Return [X, Y] of the center of cell containing provided text 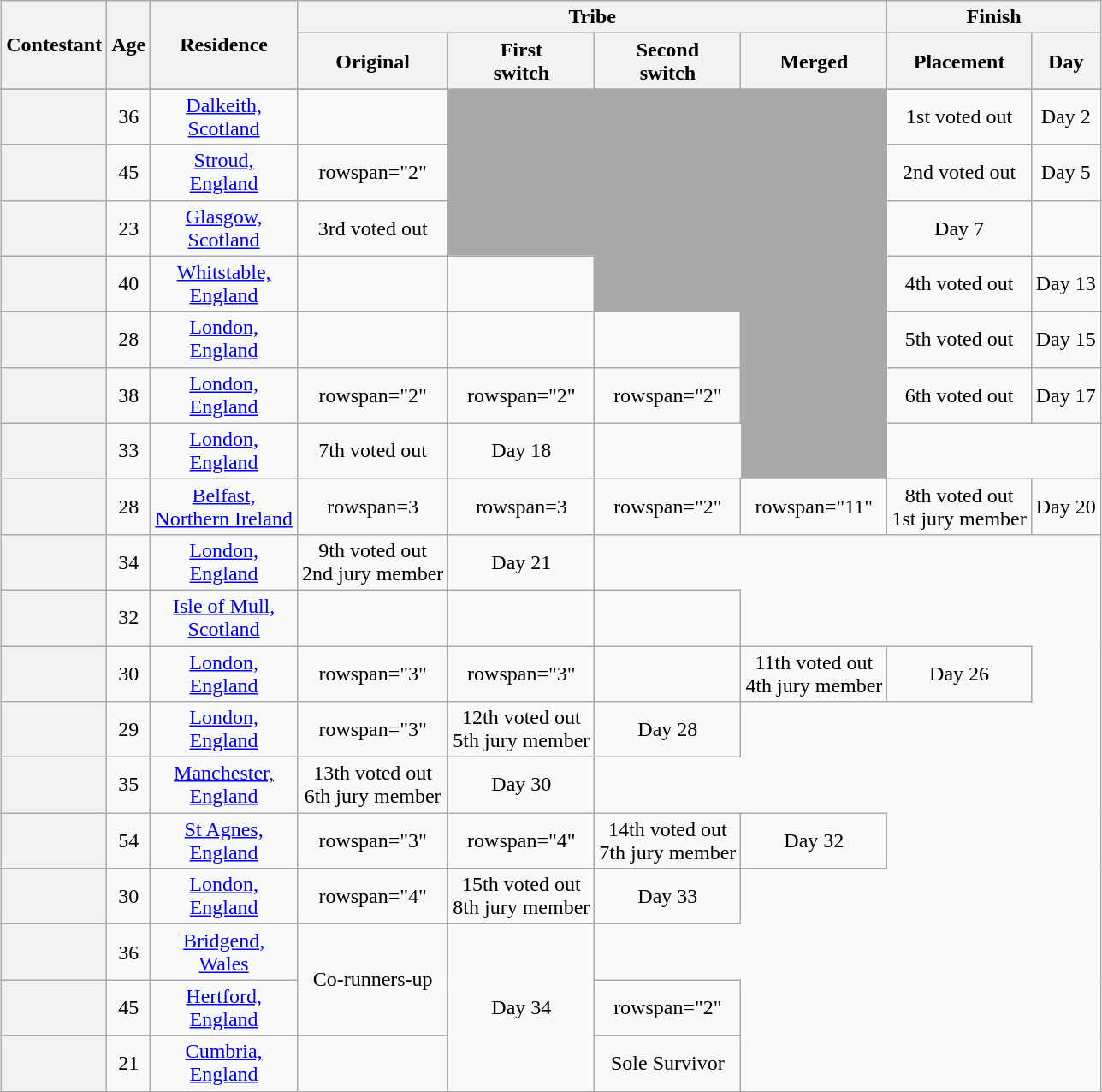
Bridgend,Wales [224, 952]
33 [128, 450]
Age [128, 45]
23 [128, 228]
Dalkeith,Scotland [224, 116]
6th voted out [959, 395]
35 [128, 786]
12th voted out5th jury member [522, 729]
Residence [224, 45]
Day 33 [667, 897]
Day 20 [1066, 507]
32 [128, 618]
Day 32 [815, 840]
40 [128, 284]
1st voted out [959, 116]
Isle of Mull,Scotland [224, 618]
2nd voted out [959, 173]
11th voted out4th jury member [815, 673]
29 [128, 729]
Day 26 [959, 673]
Day 28 [667, 729]
Firstswitch [522, 62]
Day 21 [522, 561]
Day [1066, 62]
rowspan="11" [815, 507]
8th voted out1st jury member [959, 507]
5th voted out [959, 339]
15th voted out8th jury member [522, 897]
Day 7 [959, 228]
4th voted out [959, 284]
Day 30 [522, 786]
Manchester,England [224, 786]
Day 34 [522, 1008]
Placement [959, 62]
38 [128, 395]
Original [372, 62]
Day 18 [522, 450]
Day 17 [1066, 395]
Merged [815, 62]
Secondswitch [667, 62]
3rd voted out [372, 228]
7th voted out [372, 450]
13th voted out6th jury member [372, 786]
Day 15 [1066, 339]
9th voted out2nd jury member [372, 561]
Belfast,Northern Ireland [224, 507]
Glasgow,Scotland [224, 228]
Day 2 [1066, 116]
Co-runners-up [372, 980]
Hertford,England [224, 1008]
21 [128, 1063]
Cumbria,England [224, 1063]
Finish [994, 17]
St Agnes,England [224, 840]
Stroud,England [224, 173]
Day 13 [1066, 284]
Sole Survivor [667, 1063]
Whitstable,England [224, 284]
Tribe [592, 17]
14th voted out7th jury member [667, 840]
54 [128, 840]
Contestant [55, 45]
34 [128, 561]
Day 5 [1066, 173]
